Output the (X, Y) coordinate of the center of the cell containing the given text.  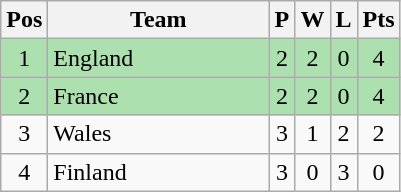
P (282, 20)
France (158, 96)
Pts (378, 20)
England (158, 58)
Wales (158, 134)
Finland (158, 172)
Pos (24, 20)
L (344, 20)
W (312, 20)
Team (158, 20)
